Provide the [x, y] coordinate of the cell's center where the given text is located.  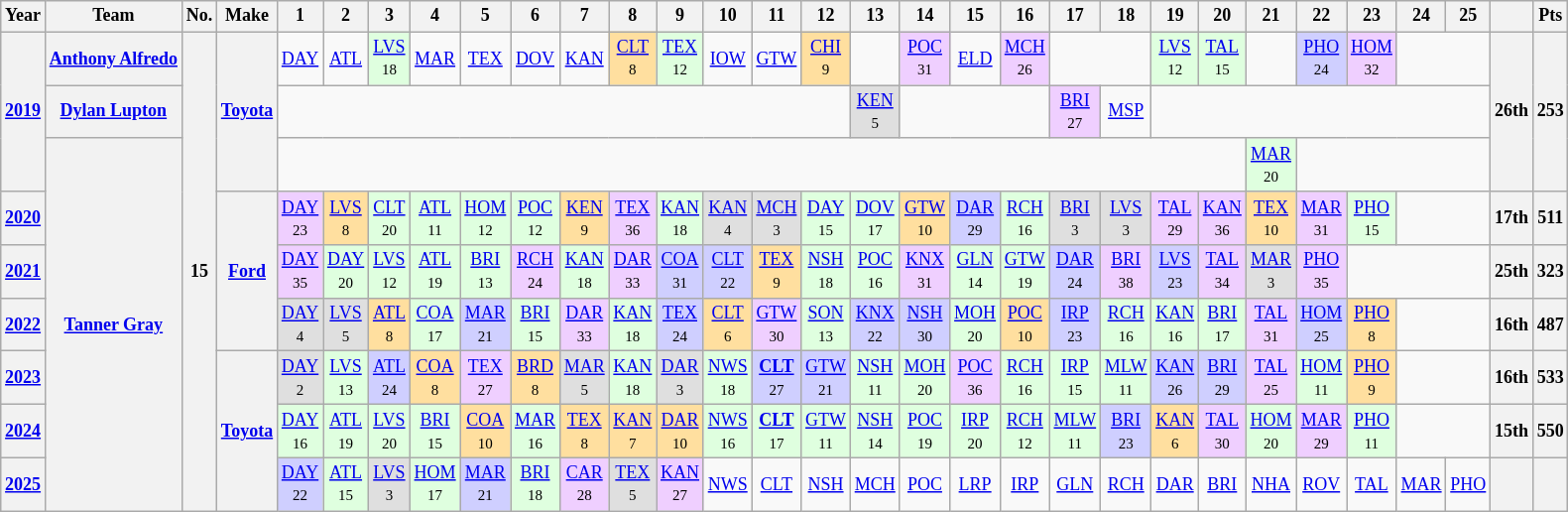
IRP [1025, 484]
KAN36 [1222, 218]
TEX [486, 59]
RCH [1125, 484]
PHO8 [1373, 324]
IOW [728, 59]
KAN26 [1175, 378]
ATL8 [390, 324]
MAR29 [1321, 432]
KAN6 [1175, 432]
HOM20 [1271, 432]
26th [1511, 111]
533 [1550, 378]
4 [434, 16]
NSH18 [826, 272]
TEX5 [633, 484]
2 [346, 16]
DAY20 [346, 272]
16 [1025, 16]
ROV [1321, 484]
KAN [584, 59]
GLN14 [976, 272]
ATL [346, 59]
DOV [536, 59]
DAR10 [680, 432]
Team [113, 16]
CAR28 [584, 484]
20 [1222, 16]
NSH14 [875, 432]
BRI23 [1125, 432]
TEX36 [633, 218]
BRI29 [1222, 378]
ELD [976, 59]
DAY16 [301, 432]
KNX31 [924, 272]
BRI27 [1075, 112]
KEN5 [875, 112]
CLT [777, 484]
CLT6 [728, 324]
MSP [1125, 112]
COA10 [486, 432]
487 [1550, 324]
TAL [1373, 484]
TAL34 [1222, 272]
BRI [1222, 484]
550 [1550, 432]
LVS23 [1175, 272]
23 [1373, 16]
MCH [875, 484]
DAR24 [1075, 272]
MCH3 [777, 218]
NHA [1271, 484]
14 [924, 16]
17 [1075, 16]
CHI9 [826, 59]
12 [826, 16]
BRD8 [536, 378]
1 [301, 16]
ATL24 [390, 378]
2024 [24, 432]
BRI18 [536, 484]
ATL11 [434, 218]
511 [1550, 218]
11 [777, 16]
DAY23 [301, 218]
PHO15 [1373, 218]
2023 [24, 378]
TAL29 [1175, 218]
Make [246, 16]
CLT17 [777, 432]
DAY35 [301, 272]
PHO11 [1373, 432]
MCH26 [1025, 59]
TEX8 [584, 432]
MOH20 [976, 324]
HOM11 [1321, 378]
RCH24 [536, 272]
GTW19 [1025, 272]
13 [875, 16]
HOM12 [486, 218]
MAR20 [1271, 165]
Anthony Alfredo [113, 59]
MAR5 [584, 378]
TEX9 [777, 272]
DAR3 [680, 378]
DAR29 [976, 218]
TAL31 [1271, 324]
DAY4 [301, 324]
PHO35 [1321, 272]
7 [584, 16]
CLT20 [390, 218]
8 [633, 16]
PHO24 [1321, 59]
NWS16 [728, 432]
PHO [1468, 484]
HOM32 [1373, 59]
2020 [24, 218]
HOM25 [1321, 324]
CLT22 [728, 272]
CLT27 [777, 378]
3 [390, 16]
21 [1271, 16]
9 [680, 16]
POC36 [976, 378]
Year [24, 16]
DAY [301, 59]
DAY2 [301, 378]
DAY15 [826, 218]
Tanner Gray [113, 324]
TAL30 [1222, 432]
POC12 [536, 218]
TAL15 [1222, 59]
LVS5 [346, 324]
KEN9 [584, 218]
LVS20 [390, 432]
COA8 [434, 378]
ATL15 [346, 484]
RCH12 [1025, 432]
24 [1421, 16]
Dylan Lupton [113, 112]
BRI17 [1222, 324]
TEX10 [1271, 218]
POC19 [924, 432]
COA17 [434, 324]
COA31 [680, 272]
KAN16 [1175, 324]
NSH11 [875, 378]
DAY22 [301, 484]
KNX22 [875, 324]
IRP23 [1075, 324]
NSH [826, 484]
GTW [777, 59]
POC [924, 484]
IRP15 [1075, 378]
POC16 [875, 272]
MOH 20 [924, 378]
22 [1321, 16]
2019 [24, 111]
TEX12 [680, 59]
6 [536, 16]
CLT8 [633, 59]
NWS18 [728, 378]
LVS8 [346, 218]
GTW11 [826, 432]
323 [1550, 272]
MAR31 [1321, 218]
2025 [24, 484]
MAR3 [1271, 272]
TEX24 [680, 324]
GTW30 [777, 324]
5 [486, 16]
DAR [1175, 484]
IRP20 [976, 432]
HOM17 [434, 484]
MAR16 [536, 432]
PHO9 [1373, 378]
253 [1550, 111]
TAL25 [1271, 378]
NWS [728, 484]
SON13 [826, 324]
15th [1511, 432]
Ford [246, 272]
KAN4 [728, 218]
GTW21 [826, 378]
2021 [24, 272]
18 [1125, 16]
No. [198, 16]
25 [1468, 16]
2022 [24, 324]
Pts [1550, 16]
17th [1511, 218]
BRI13 [486, 272]
TEX27 [486, 378]
POC10 [1025, 324]
BRI38 [1125, 272]
LVS13 [346, 378]
DOV17 [875, 218]
GTW10 [924, 218]
LVS18 [390, 59]
25th [1511, 272]
BRI3 [1075, 218]
10 [728, 16]
KAN7 [633, 432]
GLN [1075, 484]
POC31 [924, 59]
KAN27 [680, 484]
19 [1175, 16]
NSH30 [924, 324]
LRP [976, 484]
